Determine the [X, Y] coordinate at the center of the cell enclosing the given text.  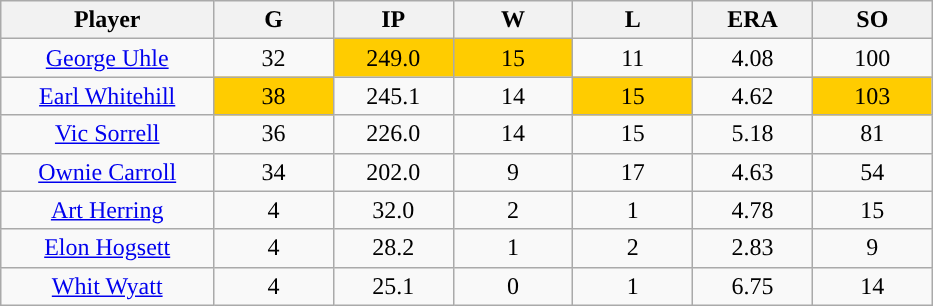
32.0 [393, 210]
Elon Hogsett [108, 248]
245.1 [393, 96]
Player [108, 20]
G [274, 20]
5.18 [753, 134]
25.1 [393, 286]
4.78 [753, 210]
Vic Sorrell [108, 134]
249.0 [393, 58]
Whit Wyatt [108, 286]
36 [274, 134]
2.83 [753, 248]
6.75 [753, 286]
Earl Whitehill [108, 96]
ERA [753, 20]
54 [872, 172]
4.62 [753, 96]
4.08 [753, 58]
W [513, 20]
George Uhle [108, 58]
38 [274, 96]
32 [274, 58]
202.0 [393, 172]
100 [872, 58]
Ownie Carroll [108, 172]
4.63 [753, 172]
28.2 [393, 248]
0 [513, 286]
Art Herring [108, 210]
226.0 [393, 134]
103 [872, 96]
34 [274, 172]
IP [393, 20]
SO [872, 20]
11 [633, 58]
81 [872, 134]
17 [633, 172]
L [633, 20]
